Determine the [x, y] coordinate at the center of the cell enclosing the given text.  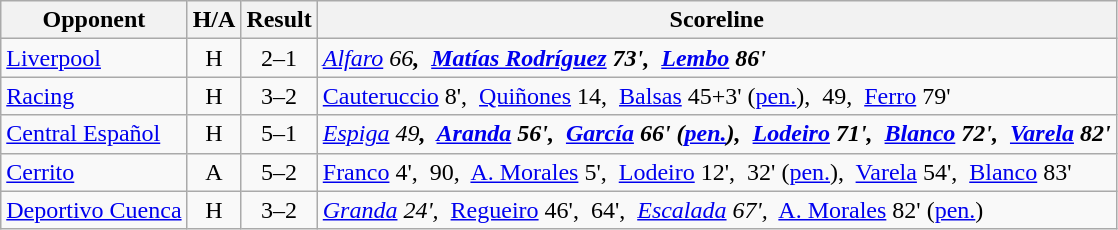
A [214, 172]
2–1 [279, 58]
Cerrito [94, 172]
Espiga 49, Aranda 56', García 66' (pen.), Lodeiro 71', Blanco 72', Varela 82' [716, 134]
Result [279, 20]
H/A [214, 20]
Liverpool [94, 58]
Deportivo Cuenca [94, 210]
5–2 [279, 172]
Opponent [94, 20]
Franco 4', 90, A. Morales 5', Lodeiro 12', 32' (pen.), Varela 54', Blanco 83' [716, 172]
Alfaro 66, Matías Rodríguez 73', Lembo 86' [716, 58]
Granda 24', Regueiro 46', 64', Escalada 67', A. Morales 82' (pen.) [716, 210]
Central Español [94, 134]
5–1 [279, 134]
Scoreline [716, 20]
Racing [94, 96]
Cauteruccio 8', Quiñones 14, Balsas 45+3' (pen.), 49, Ferro 79' [716, 96]
